Return [x, y] of the center of cell containing provided text 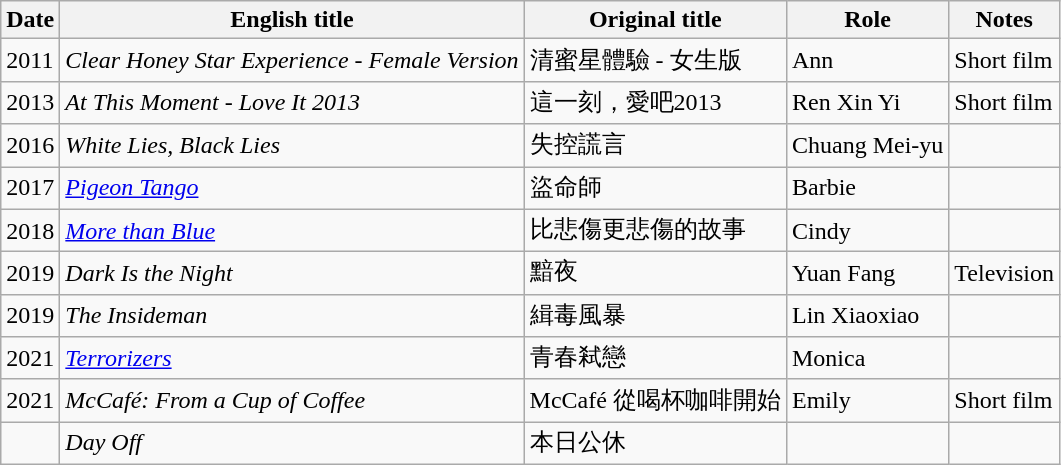
Terrorizers [292, 358]
White Lies, Black Lies [292, 146]
比悲傷更悲傷的故事 [655, 230]
Chuang Mei-yu [867, 146]
Monica [867, 358]
The Insideman [292, 316]
失控謊言 [655, 146]
青春弒戀 [655, 358]
盜命師 [655, 188]
Role [867, 20]
緝毒風暴 [655, 316]
黯夜 [655, 274]
2011 [30, 60]
Emily [867, 400]
Cindy [867, 230]
Date [30, 20]
2018 [30, 230]
2017 [30, 188]
English title [292, 20]
McCafé 從喝杯咖啡開始 [655, 400]
More than Blue [292, 230]
清蜜星體驗 - 女生版 [655, 60]
Pigeon Tango [292, 188]
McCafé: From a Cup of Coffee [292, 400]
Clear Honey Star Experience - Female Version [292, 60]
Dark Is the Night [292, 274]
本日公休 [655, 444]
At This Moment - Love It 2013 [292, 102]
Notes [1004, 20]
2013 [30, 102]
2016 [30, 146]
Yuan Fang [867, 274]
Television [1004, 274]
Original title [655, 20]
Day Off [292, 444]
Ren Xin Yi [867, 102]
這一刻，愛吧2013 [655, 102]
Ann [867, 60]
Lin Xiaoxiao [867, 316]
Barbie [867, 188]
